Return [X, Y] of the center of cell containing provided text 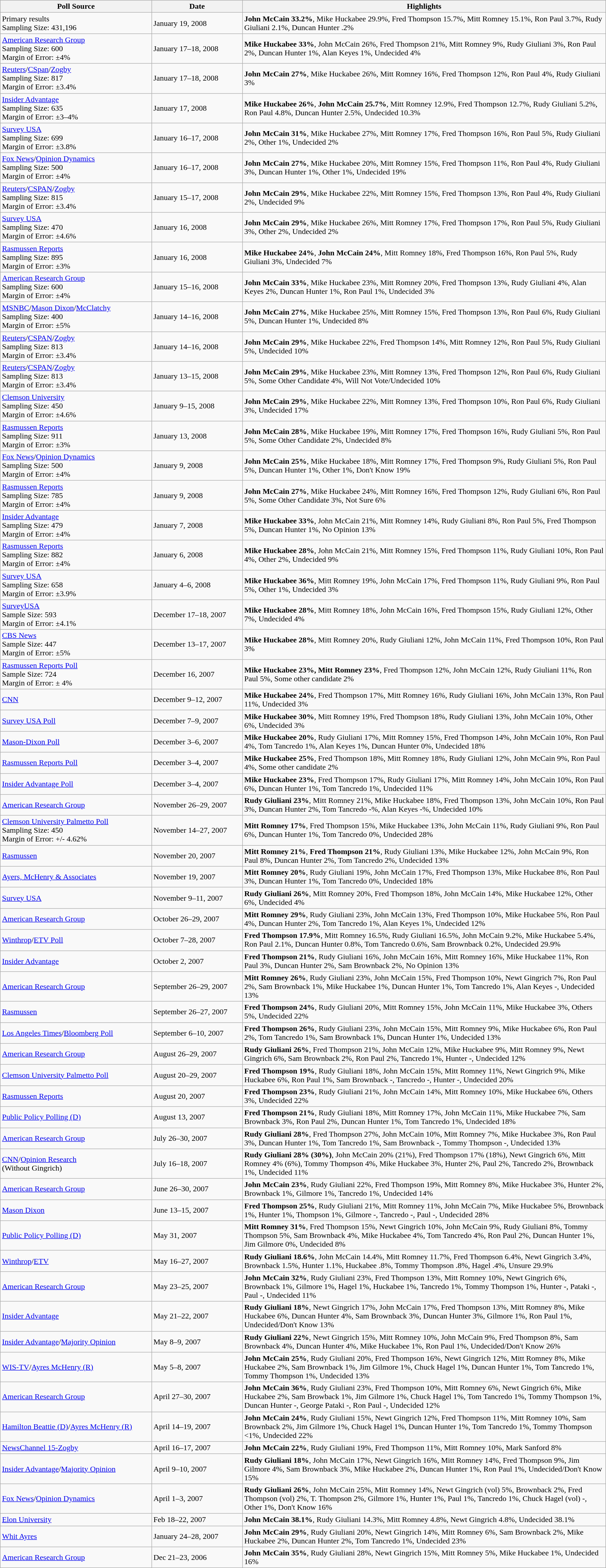
Fred Thompson 24%, Rudy Giuliani 20%, Mitt Romney 15%, John McCain 11%, Mike Huckabee 3%, Others 5%, Undecided 22% [424, 1012]
Mike Huckabee 24%, Fred Thompson 17%, Mitt Romney 16%, Rudy Giuliani 16%, John McCain 13%, Ron Paul 11%, Undecided 3% [424, 700]
WIS-TV/Ayres McHenry (R) [76, 1367]
December 9–12, 2007 [197, 700]
Poll Source [76, 6]
Mike Huckabee 36%, Mitt Romney 19%, John McCain 17%, Fred Thompson 11%, Rudy Giuliani 9%, Ron Paul 5%, Other 1%, Undecided 3% [424, 585]
November 9–11, 2007 [197, 898]
John McCain 27%, Mike Huckabee 25%, Mitt Romney 15%, Fred Thompson 13%, Ron Paul 6%, Rudy Giuliani 5%, Duncan Hunter 1%, Undecided 8% [424, 317]
Ayers, McHenry & Associates [76, 877]
April 16–17, 2007 [197, 1448]
January 15–17, 2008 [197, 197]
December 13–17, 2007 [197, 644]
September 6–10, 2007 [197, 1033]
Whit Ayres [76, 1536]
Rasmussen Reports [76, 1096]
Date [197, 6]
Clemson UniversitySampling Size: 450Margin of Error: ±4.6% [76, 406]
November 20, 2007 [197, 856]
Survey USA [76, 898]
John McCain 28%, Mike Huckabee 19%, Mitt Romney 17%, Fred Thompson 16%, Rudy Giuliani 5%, Ron Paul 5%, Some Other Candidate 2%, Undecided 8% [424, 436]
Mike Huckabee 25%, Fred Thompson 18%, Mitt Romney 18%, Rudy Giuliani 12%, John McCain 9%, Ron Paul 4%, Some other candidate 2% [424, 762]
January 4–6, 2008 [197, 585]
December 17–18, 2007 [197, 615]
January 19, 2008 [197, 23]
Mike Huckabee 30%, Mitt Romney 19%, Fred Thompson 18%, Rudy Giuliani 13%, John McCain 10%, Other 6%, Undecided 3% [424, 720]
May 8–9, 2007 [197, 1342]
Mike Huckabee 28%, Mitt Romney 20%, Rudy Giuliani 12%, John McCain 11%, Fred Thompson 10%, Ron Paul 3% [424, 644]
Mason-Dixon Poll [76, 742]
June 26–30, 2007 [197, 1189]
CNN [76, 700]
Los Angeles Times/Bloomberg Poll [76, 1033]
John McCain 25%, Mike Huckabee 18%, Mitt Romney 17%, Fred Thompson 9%, Rudy Giuliani 5%, Ron Paul 5%, Duncan Hunter 1%, Other 1%, Don't Know 19% [424, 466]
John McCain 29%, Mike Huckabee 26%, Mitt Romney 17%, Fred Thompson 17%, Ron Paul 5%, Rudy Giuliani 3%, Other 2%, Undecided 2% [424, 227]
Mike Huckabee 28%, John McCain 21%, Mitt Romney 15%, Fred Thompson 11%, Rudy Giuliani 10%, Ron Paul 4%, Other 2%, Undecided 9% [424, 555]
January 15–16, 2008 [197, 287]
Rudy Giuliani 26%, Mitt Romney 20%, Fred Thompson 18%, John McCain 14%, Mike Huckabee 12%, Other 6%, Undecided 4% [424, 898]
Mike Huckabee 33%, John McCain 26%, Fred Thompson 21%, Mitt Romney 9%, Rudy Giuliani 3%, Ron Paul 2%, Duncan Hunter 1%, Alan Keyes 1%, Undecided 4% [424, 49]
January 7, 2008 [197, 525]
Reuters/CSpan/ZogbySampling Size: 817Margin of Error: ±3.4% [76, 78]
May 16–27, 2007 [197, 1261]
November 19, 2007 [197, 877]
January 17, 2008 [197, 108]
May 21–22, 2007 [197, 1316]
Rasmussen ReportsSampling Size: 911Margin of Error: ±3% [76, 436]
July 26–30, 2007 [197, 1138]
NewsChannel 15-Zogby [76, 1448]
SurveyUSASample Size: 593Margin of Error: ±4.1% [76, 615]
January 6, 2008 [197, 555]
CNN/Opinion Research(Without Gingrich) [76, 1164]
Survey USASampling Size: 470Margin of Error: ±4.6% [76, 227]
November 26–29, 2007 [197, 805]
John McCain 22%, Rudy Giuliani 19%, Fred Thompson 11%, Mitt Romney 10%, Mark Sanford 8% [424, 1448]
Fred Thompson 23%, Rudy Giuliani 21%, John McCain 14%, Mitt Romney 10%, Mike Huckabee 6%, Others 3%, Undecided 22% [424, 1096]
July 16–18, 2007 [197, 1164]
Survey USA Poll [76, 720]
June 13–15, 2007 [197, 1210]
Insider AdvantageSampling Size: 479Margin of Error: ±4% [76, 525]
Survey USASampling Size: 699Margin of Error: ±3.8% [76, 138]
April 14–19, 2007 [197, 1427]
May 31, 2007 [197, 1236]
Winthrop/ETV [76, 1261]
Elon University [76, 1519]
John McCain 27%, Mike Huckabee 26%, Mitt Romney 16%, Fred Thompson 12%, Ron Paul 4%, Rudy Giuliani 3% [424, 78]
October 26–29, 2007 [197, 919]
John McCain 29%, Mike Huckabee 22%, Mitt Romney 15%, Fred Thompson 13%, Ron Paul 4%, Rudy Giuliani 2%, Undecided 9% [424, 197]
May 5–8, 2007 [197, 1367]
October 7–28, 2007 [197, 940]
January 9–15, 2008 [197, 406]
October 2, 2007 [197, 961]
John McCain 33.2%, Mike Huckabee 29.9%, Fred Thompson 15.7%, Mitt Romney 15.1%, Ron Paul 3.7%, Rudy Giuliani 2.1%, Duncan Hunter .2% [424, 23]
Reuters/CSPAN/ZogbySampling Size: 815Margin of Error: ±3.4% [76, 197]
December 7–9, 2007 [197, 720]
Rasmussen Reports PollSample Size: 724Margin of Error: ± 4% [76, 674]
Hamilton Beattie (D)/Ayres McHenry (R) [76, 1427]
Rasmussen ReportsSampling Size: 882Margin of Error: ±4% [76, 555]
John McCain 27%, Mike Huckabee 20%, Mitt Romney 15%, Fred Thompson 11%, Ron Paul 4%, Rudy Giuliani 3%, Duncan Hunter 1%, Other 1%, Undecided 19% [424, 168]
Highlights [424, 6]
January 13–15, 2008 [197, 376]
August 26–29, 2007 [197, 1054]
MSNBC/Mason Dixon/McClatchySampling Size: 400Margin of Error: ±5% [76, 317]
Feb 18–22, 2007 [197, 1519]
Mike Huckabee 33%, John McCain 21%, Mitt Romney 14%, Rudy Giuliani 8%, Ron Paul 5%, Fred Thompson 5%, Duncan Hunter 1%, No Opinion 13% [424, 525]
January 24–28, 2007 [197, 1536]
Mike Huckabee 24%, John McCain 24%, Mitt Romney 18%, Fred Thompson 16%, Ron Paul 5%, Rudy Giuliani 3%, Undecided 7% [424, 257]
Rasmussen Reports Poll [76, 762]
Mike Huckabee 23%, Mitt Romney 23%, Fred Thompson 12%, John McCain 12%, Rudy Giuliani 11%, Ron Paul 5%, Some other candidate 2% [424, 674]
Mike Huckabee 28%, Mitt Romney 18%, John McCain 16%, Fred Thompson 15%, Rudy Giuliani 12%, Other 7%, Undecided 4% [424, 615]
Insider Advantage Poll [76, 784]
December 16, 2007 [197, 674]
Clemson University Palmetto Poll [76, 1075]
Insider AdvantageSampling Size: 635Margin of Error: ±3–4% [76, 108]
John McCain 27%, Mike Huckabee 24%, Mitt Romney 16%, Fred Thompson 12%, Rudy Giuliani 6%, Ron Paul 5%, Some Other Candidate 3%, Not Sure 6% [424, 495]
April 1–3, 2007 [197, 1498]
November 14–27, 2007 [197, 830]
John McCain 29%, Mike Huckabee 22%, Fred Thompson 14%, Mitt Romney 12%, Ron Paul 5%, Rudy Giuliani 5%, Undecided 10% [424, 346]
Dec 21–23, 2006 [197, 1557]
September 26–29, 2007 [197, 986]
April 9–10, 2007 [197, 1469]
Mason Dixon [76, 1210]
Survey USASampling Size: 658Margin of Error: ±3.9% [76, 585]
December 3–6, 2007 [197, 742]
August 13, 2007 [197, 1117]
Fox News/Opinion Dynamics [76, 1498]
September 26–27, 2007 [197, 1012]
John McCain 29%, Mike Huckabee 22%, Mitt Romney 13%, Fred Thompson 10%, Ron Paul 6%, Rudy Giuliani 3%, Undecided 17% [424, 406]
Rasmussen ReportsSampling Size: 895Margin of Error: ±3% [76, 257]
CBS NewsSample Size: 447Margin of Error: ±5% [76, 644]
May 23–25, 2007 [197, 1286]
Rasmussen ReportsSampling Size: 785Margin of Error: ±4% [76, 495]
Primary resultsSampling Size: 431,196 [76, 23]
January 13, 2008 [197, 436]
April 27–30, 2007 [197, 1397]
Clemson University Palmetto PollSampling Size: 450Margin of Error: +/- 4.62% [76, 830]
John McCain 35%, Rudy Giuliani 28%, Newt Gingrich 15%, Mitt Romney 5%, Mike Huckabee 1%, Undecided 16% [424, 1557]
Mike Huckabee 26%, John McCain 25.7%, Mitt Romney 12.9%, Fred Thompson 12.7%, Rudy Giuliani 5.2%, Ron Paul 4.8%, Duncan Hunter 2.5%, Undecided 10.3% [424, 108]
John McCain 31%, Mike Huckabee 27%, Mitt Romney 17%, Fred Thompson 16%, Ron Paul 5%, Rudy Giuliani 2%, Other 1%, Undecided 2% [424, 138]
August 20, 2007 [197, 1096]
John McCain 33%, Mike Huckabee 23%, Mitt Romney 20%, Fred Thompson 13%, Rudy Giuliani 4%, Alan Keyes 2%, Duncan Hunter 1%, Ron Paul 1%, Undecided 3% [424, 287]
John McCain 38.1%, Rudy Giuliani 14.3%, Mitt Romney 4.8%, Newt Gingrich 4.8%, Undecided 38.1% [424, 1519]
Winthrop/ETV Poll [76, 940]
August 20–29, 2007 [197, 1075]
